Identify which cell holds the provided text, then report its (X, Y) central coordinate. 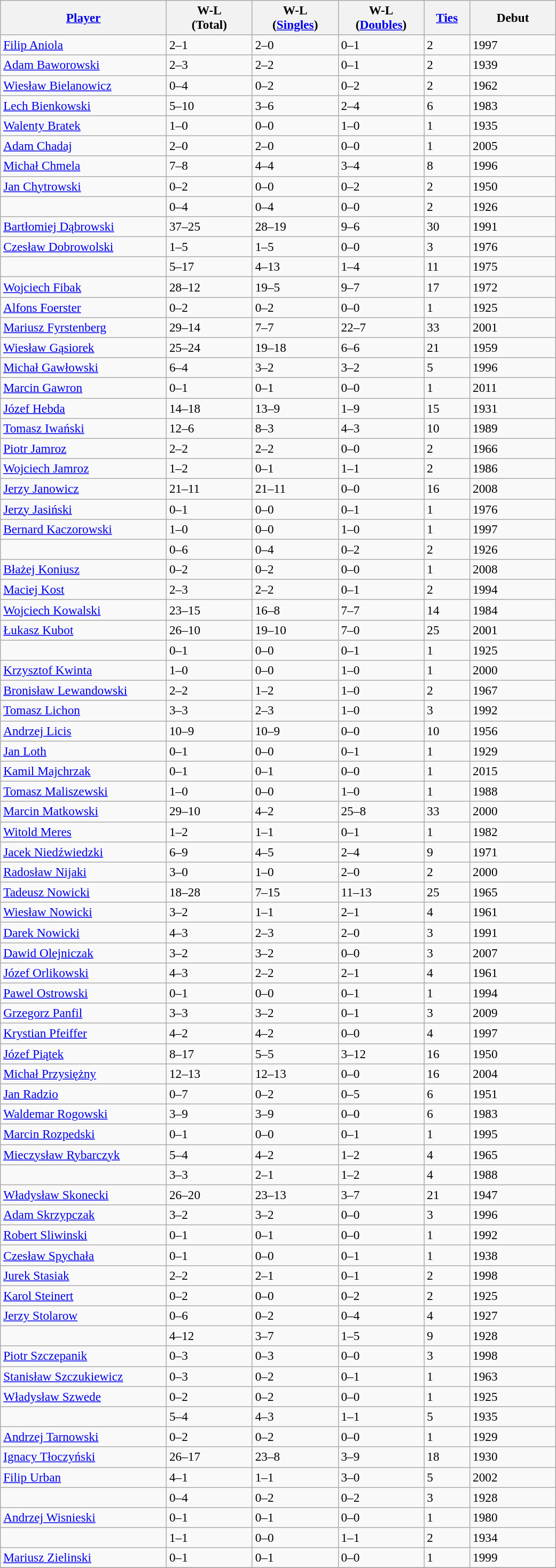
5–10 (209, 105)
Józef Hebda (83, 408)
Jurek Stasiak (83, 1275)
28–12 (209, 287)
1982 (513, 832)
37–25 (209, 226)
Tadeusz Nowicki (83, 892)
Błażej Koniusz (83, 569)
8–3 (295, 428)
1962 (513, 85)
W-L(Total) (209, 17)
16–8 (295, 610)
1938 (513, 1255)
26–20 (209, 1195)
4–4 (295, 166)
1931 (513, 408)
0–7 (209, 1094)
Dawid Olejniczak (83, 952)
Wiesław Bielanowicz (83, 85)
Radosław Nijaki (83, 872)
Ignacy Tłoczyński (83, 1457)
11–13 (381, 892)
Lech Bienkowski (83, 105)
2011 (513, 388)
Józef Orlikowski (83, 973)
Czesław Dobrowolski (83, 247)
25–24 (209, 348)
Władysław Skonecki (83, 1195)
7–0 (381, 630)
Władysław Szwede (83, 1396)
Jacek Niedźwiedzki (83, 852)
Alfons Foerster (83, 307)
1984 (513, 610)
1951 (513, 1094)
2004 (513, 1074)
1959 (513, 348)
Adam Baworowski (83, 65)
Jerzy Stolarow (83, 1315)
W-L(Singles) (295, 17)
2007 (513, 952)
7–8 (209, 166)
3–6 (295, 105)
Michał Przysiężny (83, 1074)
Filip Aniola (83, 45)
22–7 (381, 327)
Wojciech Jamroz (83, 468)
30 (447, 226)
Krzysztof Kwinta (83, 670)
17 (447, 287)
9–7 (381, 287)
Karol Steinert (83, 1295)
19–18 (295, 348)
Marcin Rozpedski (83, 1134)
7–15 (295, 892)
Piotr Szczepanik (83, 1356)
Pawel Ostrowski (83, 993)
25–8 (381, 811)
Wiesław Nowicki (83, 912)
1956 (513, 731)
4–12 (209, 1336)
2009 (513, 1013)
Wiesław Gąsiorek (83, 348)
1927 (513, 1315)
Robert Sliwinski (83, 1235)
Mariusz Zielinski (83, 1558)
2015 (513, 771)
Krystian Pfeiffer (83, 1033)
Andrzej Wisnieski (83, 1517)
Jan Loth (83, 751)
Marcin Gawron (83, 388)
1947 (513, 1195)
15 (447, 408)
1986 (513, 468)
1963 (513, 1376)
Waldemar Rogowski (83, 1114)
Bronisław Lewandowski (83, 690)
Marcin Matkowski (83, 811)
Stanisław Szczukiewicz (83, 1376)
1999 (513, 1558)
5–17 (209, 267)
Wojciech Kowalski (83, 610)
W-L(Doubles) (381, 17)
3–12 (381, 1053)
Wojciech Fibak (83, 287)
Bernard Kaczorowski (83, 529)
Adam Chadaj (83, 146)
29–14 (209, 327)
Witold Meres (83, 832)
8 (447, 166)
Jan Chytrowski (83, 186)
8–17 (209, 1053)
Kamil Majchrzak (83, 771)
Tomasz Lichon (83, 711)
Walenty Bratek (83, 125)
Darek Nowicki (83, 932)
29–10 (209, 811)
1934 (513, 1538)
2005 (513, 146)
14 (447, 610)
Czesław Spychała (83, 1255)
Jerzy Jasiński (83, 509)
Player (83, 17)
Tomasz Maliszewski (83, 791)
Józef Piątek (83, 1053)
1967 (513, 690)
1–9 (381, 408)
1980 (513, 1517)
Bartłomiej Dąbrowski (83, 226)
Grzegorz Panfil (83, 1013)
Andrzej Licis (83, 731)
Ties (447, 17)
11 (447, 267)
Debut (513, 17)
6–4 (209, 368)
Michał Chmela (83, 166)
2002 (513, 1477)
4–5 (295, 852)
Mariusz Fyrstenberg (83, 327)
1966 (513, 448)
26–10 (209, 630)
1972 (513, 287)
5–5 (295, 1053)
1939 (513, 65)
28–19 (295, 226)
19–10 (295, 630)
14–18 (209, 408)
1975 (513, 267)
Mieczysław Rybarczyk (83, 1154)
13–9 (295, 408)
Michał Gawłowski (83, 368)
1930 (513, 1457)
Tomasz Iwański (83, 428)
18 (447, 1457)
1–4 (381, 267)
23–15 (209, 610)
1995 (513, 1134)
Piotr Jamroz (83, 448)
18–28 (209, 892)
26–17 (209, 1457)
Jerzy Janowicz (83, 488)
3–4 (381, 166)
Łukasz Kubot (83, 630)
23–13 (295, 1195)
6–9 (209, 852)
Adam Skrzypczak (83, 1215)
Maciej Kost (83, 589)
1989 (513, 428)
0–5 (381, 1094)
4–13 (295, 267)
6–6 (381, 348)
9–6 (381, 226)
Jan Radzio (83, 1094)
1971 (513, 852)
4–1 (209, 1477)
12–6 (209, 428)
Filip Urban (83, 1477)
23–8 (295, 1457)
Andrzej Tarnowski (83, 1437)
19–5 (295, 287)
